Extract the (x, y) coordinate from the center of the cell holding the provided text.  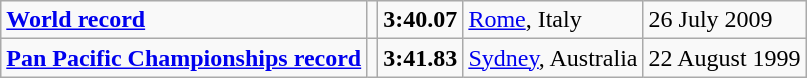
Rome, Italy (553, 20)
3:41.83 (420, 58)
World record (184, 20)
26 July 2009 (724, 20)
22 August 1999 (724, 58)
Sydney, Australia (553, 58)
Pan Pacific Championships record (184, 58)
3:40.07 (420, 20)
